Return the [x, y] coordinate for the center point of the cell that contains the specified text.  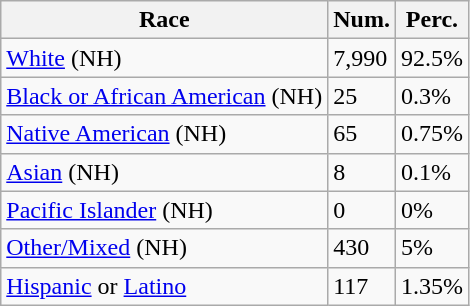
5% [432, 248]
Perc. [432, 20]
430 [362, 248]
0.75% [432, 134]
1.35% [432, 286]
117 [362, 286]
0.3% [432, 96]
8 [362, 172]
Num. [362, 20]
0% [432, 210]
Asian (NH) [164, 172]
0 [362, 210]
Hispanic or Latino [164, 286]
25 [362, 96]
White (NH) [164, 58]
Black or African American (NH) [164, 96]
Other/Mixed (NH) [164, 248]
Pacific Islander (NH) [164, 210]
Native American (NH) [164, 134]
92.5% [432, 58]
65 [362, 134]
Race [164, 20]
0.1% [432, 172]
7,990 [362, 58]
